Pinpoint the cell where the given text exists, returning its (x, y) midpoint coordinate. 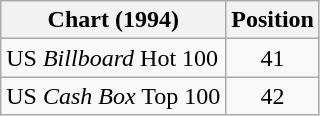
Position (273, 20)
US Cash Box Top 100 (114, 96)
42 (273, 96)
41 (273, 58)
Chart (1994) (114, 20)
US Billboard Hot 100 (114, 58)
